Detect which cell encompasses the target text, then output its (x, y) center coordinate. 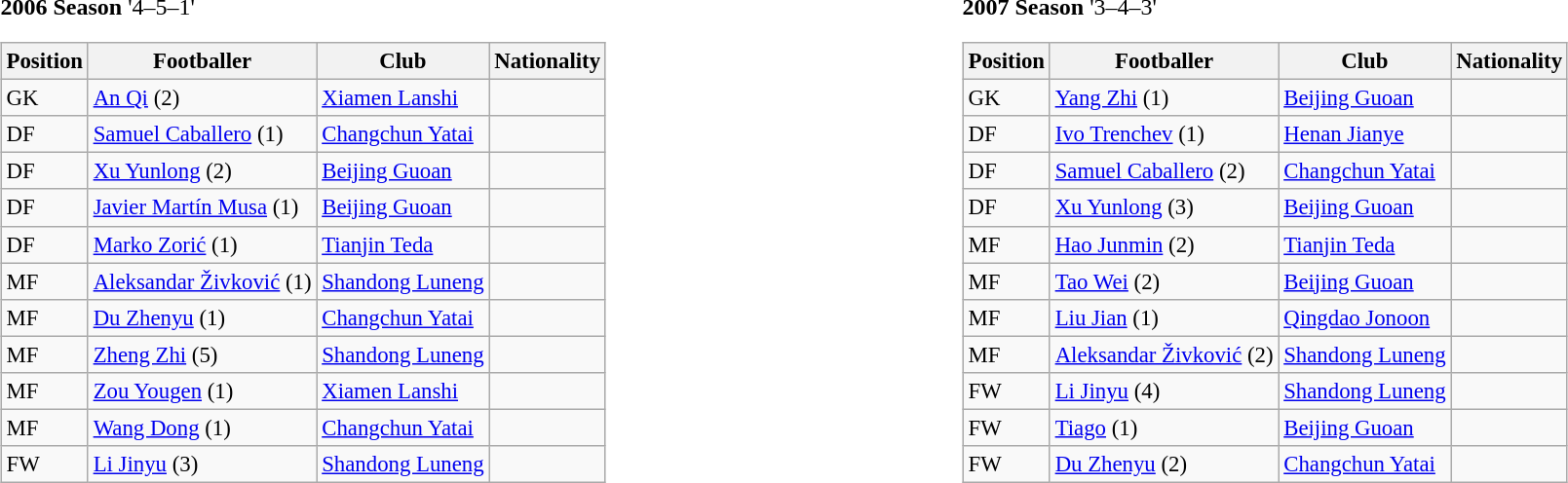
Javier Martín Musa (1) (203, 207)
Liu Jian (1) (1164, 317)
Li Jinyu (4) (1164, 390)
Tao Wei (2) (1164, 281)
Zheng Zhi (5) (203, 354)
Samuel Caballero (2) (1164, 171)
Hao Junmin (2) (1164, 244)
Du Zhenyu (1) (203, 317)
Marko Zorić (1) (203, 244)
Zou Yougen (1) (203, 390)
An Qi (2) (203, 98)
Tiago (1) (1164, 427)
Li Jinyu (3) (203, 464)
Wang Dong (1) (203, 427)
Xu Yunlong (2) (203, 171)
Xu Yunlong (3) (1164, 207)
Qingdao Jonoon (1364, 317)
Samuel Caballero (1) (203, 134)
Henan Jianye (1364, 134)
Aleksandar Živković (1) (203, 281)
Yang Zhi (1) (1164, 98)
Du Zhenyu (2) (1164, 464)
Ivo Trenchev (1) (1164, 134)
Aleksandar Živković (2) (1164, 354)
